Determine the (x, y) coordinate at the center of the cell enclosing the given text.  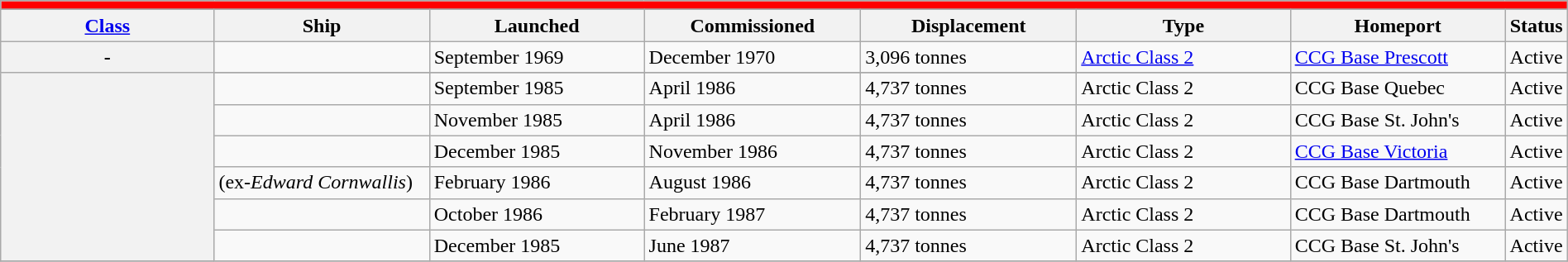
Launched (537, 26)
Class (108, 26)
September 1969 (537, 57)
August 1986 (753, 183)
(ex-Edward Cornwallis) (322, 183)
Ship (322, 26)
February 1986 (537, 183)
Displacement (969, 26)
September 1985 (537, 88)
June 1987 (753, 245)
Homeport (1398, 26)
Status (1537, 26)
CCG Base Quebec (1398, 88)
Type (1183, 26)
December 1970 (753, 57)
3,096 tonnes (969, 57)
October 1986 (537, 214)
Commissioned (753, 26)
- (108, 57)
February 1987 (753, 214)
November 1986 (753, 151)
CCG Base Prescott (1398, 57)
CCG Base Victoria (1398, 151)
November 1985 (537, 120)
